Locate the cell with the specified text and output its [X, Y] center coordinate. 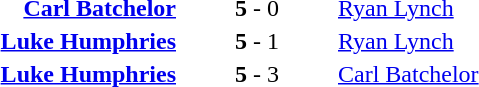
5 - 1 [256, 41]
